Locate the cell with the specified text and output its [X, Y] center coordinate. 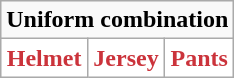
Helmet [44, 58]
Uniform combination [118, 20]
Jersey [126, 58]
Pants [200, 58]
